Output the [x, y] coordinate of the center of the cell containing the given text.  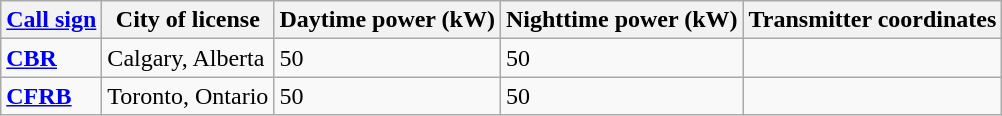
Toronto, Ontario [188, 96]
Calgary, Alberta [188, 58]
Daytime power (kW) [388, 20]
Call sign [52, 20]
CBR [52, 58]
Nighttime power (kW) [622, 20]
CFRB [52, 96]
Transmitter coordinates [872, 20]
City of license [188, 20]
